Find where the given text appears and provide that cell's center as (x, y) coordinate. 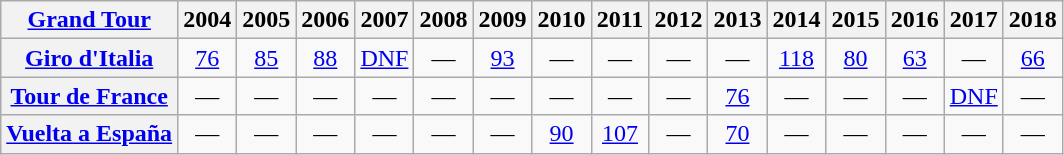
90 (562, 134)
Vuelta a España (90, 134)
2015 (856, 20)
2012 (678, 20)
88 (326, 58)
2011 (620, 20)
107 (620, 134)
Giro d'Italia (90, 58)
2017 (974, 20)
2018 (1032, 20)
2007 (384, 20)
2008 (444, 20)
2013 (738, 20)
118 (796, 58)
2004 (208, 20)
2010 (562, 20)
63 (914, 58)
Grand Tour (90, 20)
70 (738, 134)
2016 (914, 20)
85 (266, 58)
66 (1032, 58)
Tour de France (90, 96)
2009 (502, 20)
2006 (326, 20)
93 (502, 58)
80 (856, 58)
2005 (266, 20)
2014 (796, 20)
